Return [x, y] of the center of cell containing provided text 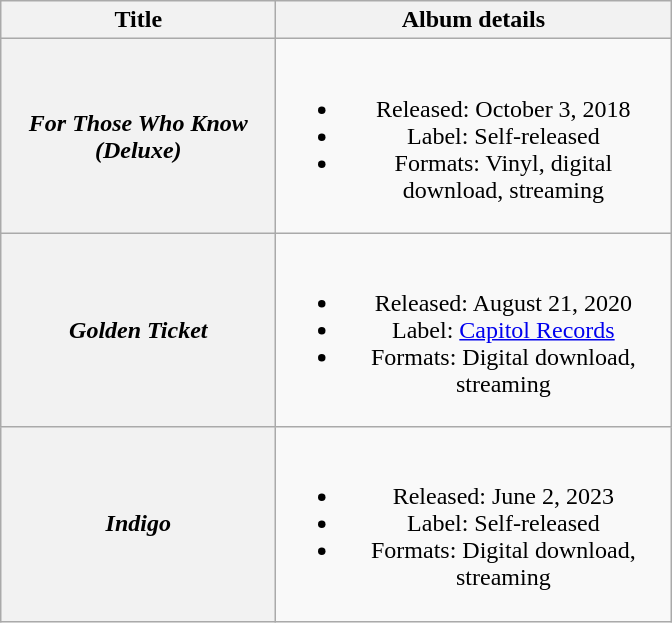
For Those Who Know (Deluxe) [138, 136]
Indigo [138, 524]
Golden Ticket [138, 330]
Title [138, 20]
Released: October 3, 2018Label: Self-releasedFormats: Vinyl, digital download, streaming [474, 136]
Released: August 21, 2020Label: Capitol RecordsFormats: Digital download, streaming [474, 330]
Album details [474, 20]
Released: June 2, 2023Label: Self-releasedFormats: Digital download, streaming [474, 524]
